From the cell containing the given text, extract its center point as (x, y) coordinate. 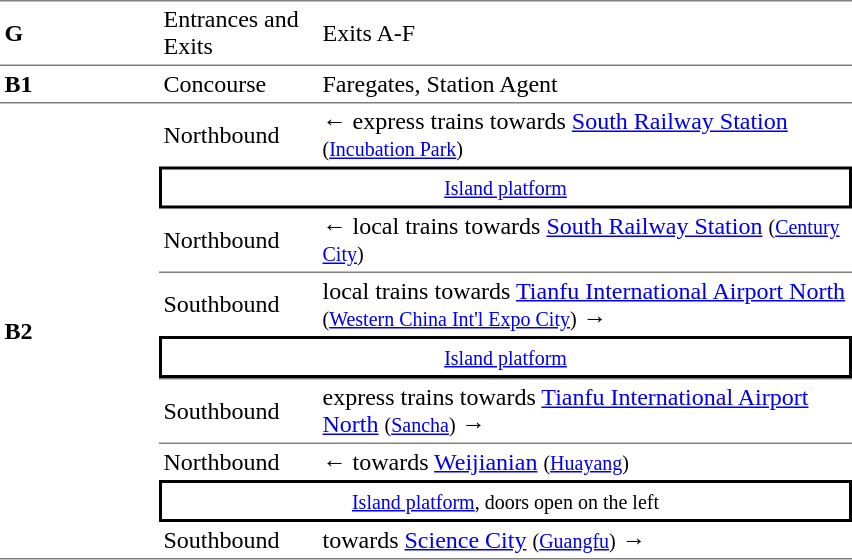
express trains towards Tianfu International Airport North (Sancha) → (585, 411)
B2 (80, 332)
← local trains towards South Railway Station (Century City) (585, 240)
← express trains towards South Railway Station (Incubation Park) (585, 136)
B1 (80, 85)
G (80, 33)
Island platform, doors open on the left (506, 501)
local trains towards Tianfu International Airport North (Western China Int'l Expo City) → (585, 304)
← towards Weijianian (Huayang) (585, 462)
Concourse (238, 85)
Faregates, Station Agent (585, 85)
Entrances and Exits (238, 33)
towards Science City (Guangfu) → (585, 541)
Exits A-F (585, 33)
